Detect which cell encompasses the target text, then output its [X, Y] center coordinate. 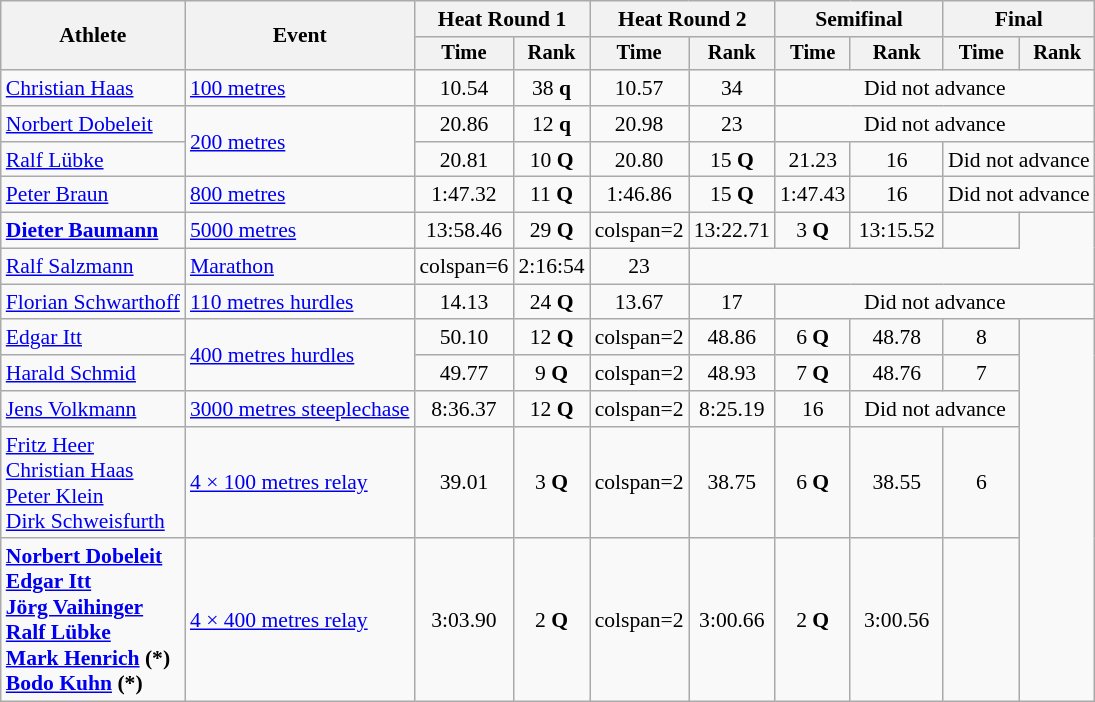
24 Q [551, 302]
Ralf Salzmann [93, 267]
20.98 [640, 124]
Dieter Baumann [93, 231]
8:36.37 [464, 409]
1:46.86 [640, 195]
11 Q [551, 195]
Norbert DobeleitEdgar IttJörg VaihingerRalf LübkeMark Henrich (*)Bodo Kuhn (*) [93, 620]
7 Q [812, 373]
8:25.19 [732, 409]
200 metres [300, 142]
10 Q [551, 160]
110 metres hurdles [300, 302]
39.01 [464, 483]
Edgar Itt [93, 338]
8 [982, 338]
1:47.32 [464, 195]
49.77 [464, 373]
17 [732, 302]
20.86 [464, 124]
13:58.46 [464, 231]
3000 metres steeplechase [300, 409]
Christian Haas [93, 88]
4 × 100 metres relay [300, 483]
Harald Schmid [93, 373]
21.23 [812, 160]
Event [300, 36]
colspan=6 [464, 267]
13.67 [640, 302]
13:15.52 [896, 231]
38 q [551, 88]
34 [732, 88]
Ralf Lübke [93, 160]
12 q [551, 124]
48.86 [732, 338]
10.54 [464, 88]
9 Q [551, 373]
Norbert Dobeleit [93, 124]
400 metres hurdles [300, 356]
3:00.66 [732, 620]
48.93 [732, 373]
20.80 [640, 160]
20.81 [464, 160]
38.55 [896, 483]
1:47.43 [812, 195]
Heat Round 2 [682, 19]
Athlete [93, 36]
50.10 [464, 338]
Heat Round 1 [502, 19]
2:16:54 [551, 267]
6 [982, 483]
800 metres [300, 195]
3:03.90 [464, 620]
13:22.71 [732, 231]
48.76 [896, 373]
Florian Schwarthoff [93, 302]
Fritz HeerChristian HaasPeter KleinDirk Schweisfurth [93, 483]
10.57 [640, 88]
Peter Braun [93, 195]
100 metres [300, 88]
4 × 400 metres relay [300, 620]
Semifinal [859, 19]
48.78 [896, 338]
Jens Volkmann [93, 409]
38.75 [732, 483]
29 Q [551, 231]
5000 metres [300, 231]
7 [982, 373]
Marathon [300, 267]
3:00.56 [896, 620]
14.13 [464, 302]
Final [1019, 19]
